Identify which cell holds the provided text, then report its [x, y] central coordinate. 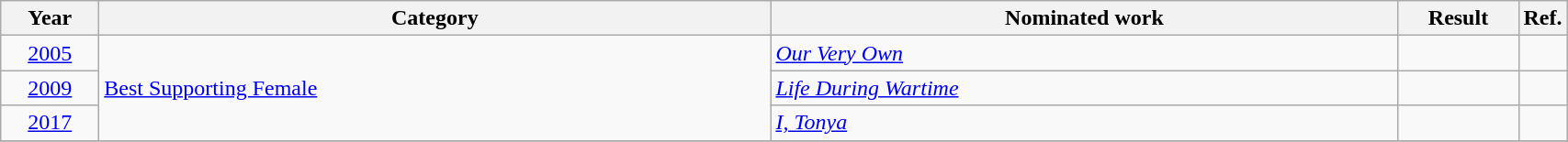
Category [435, 18]
Ref. [1543, 18]
I, Tonya [1084, 123]
2005 [50, 53]
Result [1459, 18]
Best Supporting Female [435, 88]
Year [50, 18]
Life During Wartime [1084, 88]
Our Very Own [1084, 53]
2009 [50, 88]
Nominated work [1084, 18]
2017 [50, 123]
